Provide the (X, Y) coordinate of the cell's center where the given text is located.  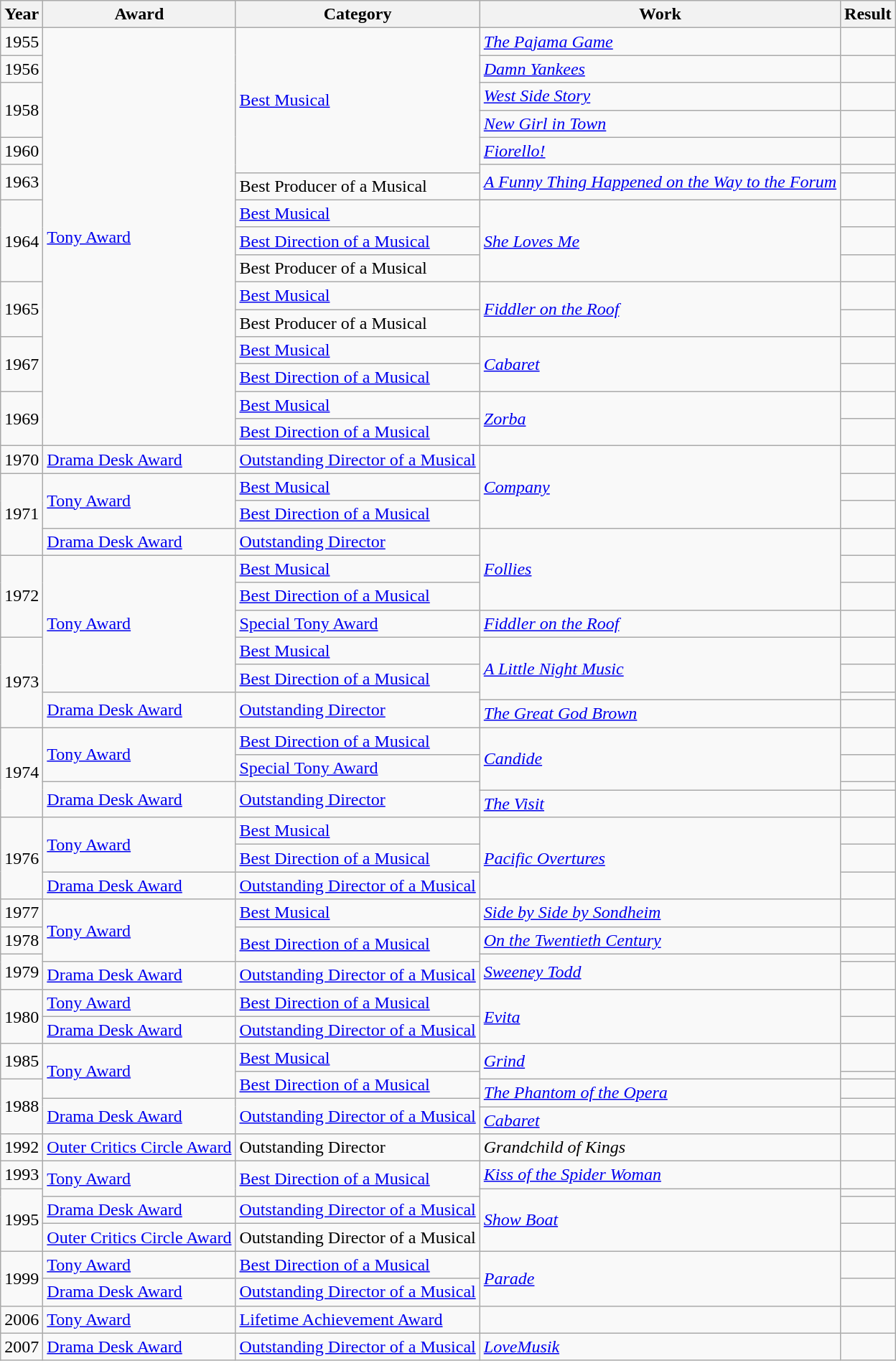
Evita (660, 1016)
Zorba (660, 419)
Grandchild of Kings (660, 1148)
Side by Side by Sondheim (660, 913)
LoveMusik (660, 1347)
1976 (22, 858)
Work (660, 14)
The Visit (660, 804)
1977 (22, 913)
1993 (22, 1175)
Damn Yankees (660, 69)
1960 (22, 151)
Award (139, 14)
1965 (22, 309)
1995 (22, 1220)
Pacific Overtures (660, 858)
1971 (22, 514)
New Girl in Town (660, 124)
1978 (22, 940)
The Phantom of the Opera (660, 1092)
1967 (22, 364)
1988 (22, 1106)
1970 (22, 460)
1958 (22, 110)
Sweeney Todd (660, 971)
1979 (22, 971)
Kiss of the Spider Woman (660, 1175)
1972 (22, 596)
1964 (22, 241)
West Side Story (660, 96)
The Pajama Game (660, 42)
1973 (22, 682)
Result (868, 14)
A Funny Thing Happened on the Way to the Forum (660, 182)
Fiorello! (660, 151)
1974 (22, 771)
1985 (22, 1062)
A Little Night Music (660, 668)
Company (660, 487)
2007 (22, 1347)
She Loves Me (660, 241)
Year (22, 14)
Lifetime Achievement Award (358, 1319)
The Great God Brown (660, 713)
Candide (660, 758)
1999 (22, 1278)
1980 (22, 1016)
Category (358, 14)
1955 (22, 42)
2006 (22, 1319)
Follies (660, 569)
1963 (22, 182)
Show Boat (660, 1220)
Parade (660, 1278)
On the Twentieth Century (660, 940)
1992 (22, 1148)
1956 (22, 69)
Grind (660, 1062)
1969 (22, 419)
